Extract the [X, Y] coordinate from the center of the cell holding the provided text.  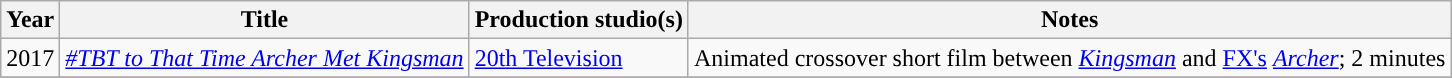
Title [264, 20]
Notes [1069, 20]
Production studio(s) [578, 20]
Animated crossover short film between Kingsman and FX's Archer; 2 minutes [1069, 58]
#TBT to That Time Archer Met Kingsman [264, 58]
20th Television [578, 58]
Year [30, 20]
2017 [30, 58]
